Detect which cell encompasses the target text, then output its (X, Y) center coordinate. 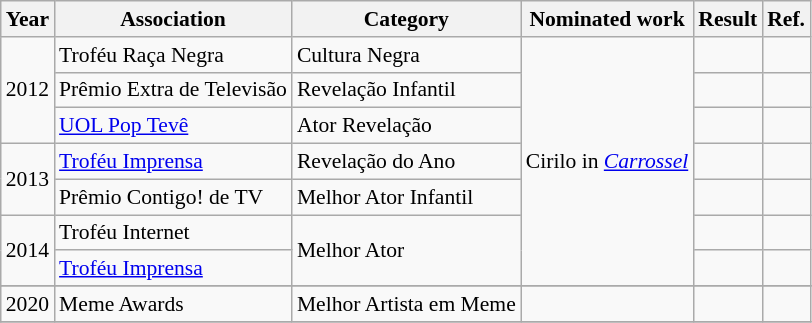
Melhor Ator (406, 250)
Cultura Negra (406, 55)
Cirilo in Carrossel (607, 162)
Troféu Internet (173, 233)
Year (28, 19)
UOL Pop Tevê (173, 126)
Troféu Raça Negra (173, 55)
2020 (28, 304)
Association (173, 19)
Melhor Ator Infantil (406, 197)
Melhor Artista em Meme (406, 304)
2013 (28, 180)
2014 (28, 250)
2012 (28, 90)
Revelação Infantil (406, 90)
Ator Revelação (406, 126)
Prêmio Contigo! de TV (173, 197)
Nominated work (607, 19)
Meme Awards (173, 304)
Ref. (786, 19)
Result (728, 19)
Prêmio Extra de Televisão (173, 90)
Category (406, 19)
Revelação do Ano (406, 162)
